For the text-containing cell, return its midpoint in (X, Y) coordinate format. 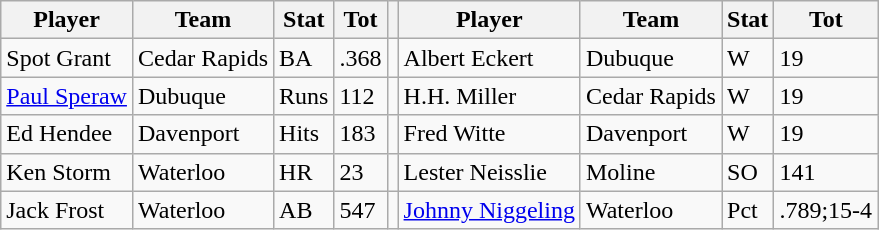
Spot Grant (67, 58)
141 (826, 172)
Moline (650, 172)
547 (360, 210)
Ken Storm (67, 172)
Johnny Niggeling (489, 210)
Pct (748, 210)
Fred Witte (489, 134)
Hits (304, 134)
Albert Eckert (489, 58)
SO (748, 172)
Ed Hendee (67, 134)
Paul Speraw (67, 96)
.789;15-4 (826, 210)
AB (304, 210)
Lester Neisslie (489, 172)
Runs (304, 96)
BA (304, 58)
.368 (360, 58)
183 (360, 134)
Jack Frost (67, 210)
23 (360, 172)
HR (304, 172)
112 (360, 96)
H.H. Miller (489, 96)
